Determine the (x, y) coordinate at the center of the cell enclosing the given text.  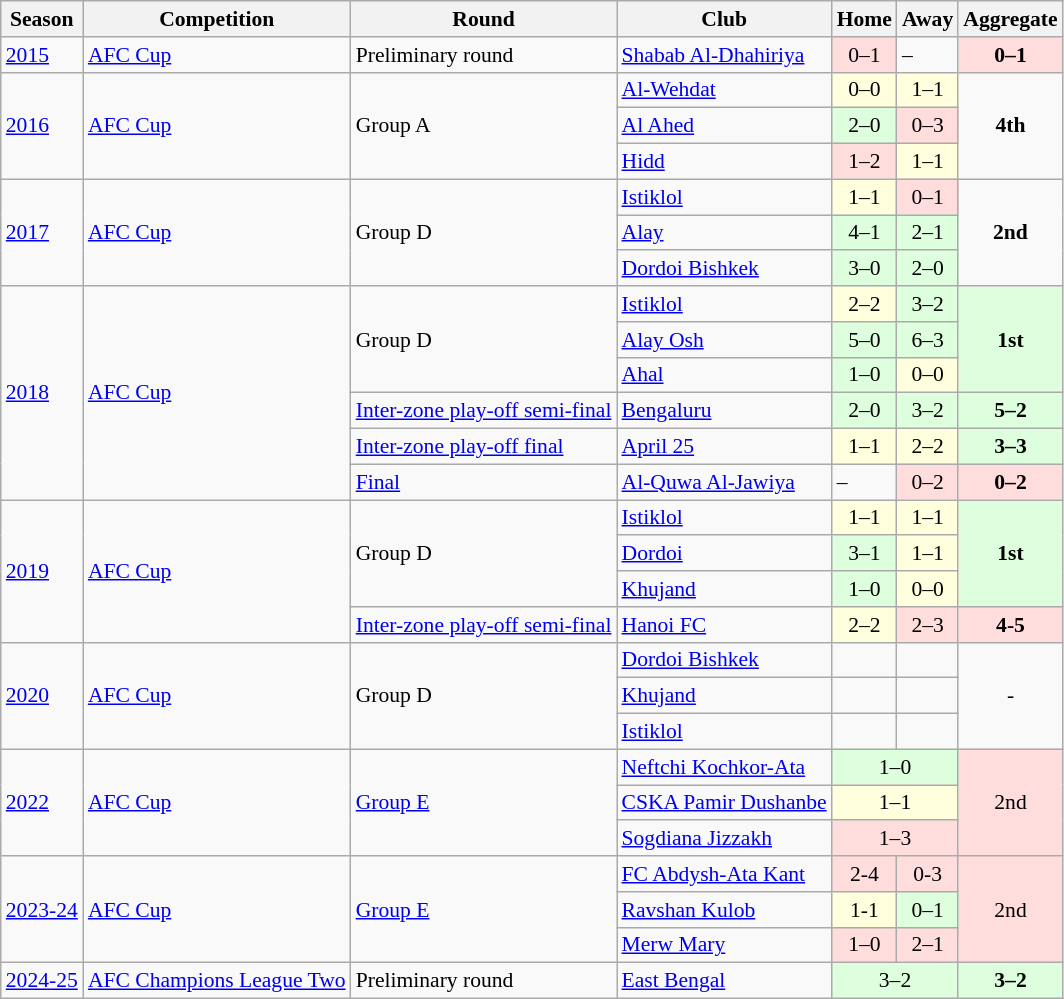
Ravshan Kulob (724, 910)
3–1 (864, 554)
2018 (42, 393)
3–3 (1010, 447)
Round (484, 19)
1-1 (864, 910)
- (1010, 696)
Bengaluru (724, 411)
Hidd (724, 162)
FC Abdysh-Ata Kant (724, 874)
Home (864, 19)
2022 (42, 802)
Group A (484, 126)
Ahal (724, 375)
Dordoi (724, 554)
2-4 (864, 874)
Neftchi Kochkor-Ata (724, 767)
Inter-zone play-off final (484, 447)
Al-Wehdat (724, 90)
Merw Mary (724, 945)
0-3 (928, 874)
2023-24 (42, 910)
Al-Quwa Al-Jawiya (724, 482)
Season (42, 19)
2019 (42, 571)
2020 (42, 696)
Hanoi FC (724, 625)
Final (484, 482)
3–0 (864, 269)
Aggregate (1010, 19)
5–0 (864, 340)
2016 (42, 126)
1–3 (896, 839)
Shabab Al-Dhahiriya (724, 55)
East Bengal (724, 981)
2015 (42, 55)
AFC Champions League Two (217, 981)
Club (724, 19)
6–3 (928, 340)
2017 (42, 232)
Away (928, 19)
Sogdiana Jizzakh (724, 839)
Competition (217, 19)
5–2 (1010, 411)
4-5 (1010, 625)
2024-25 (42, 981)
Al Ahed (724, 126)
1–2 (864, 162)
0–3 (928, 126)
Alay Osh (724, 340)
April 25 (724, 447)
4–1 (864, 233)
CSKA Pamir Dushanbe (724, 803)
2–3 (928, 625)
Alay (724, 233)
4th (1010, 126)
